Search for the cell housing the specified text and yield its [X, Y] center coordinate. 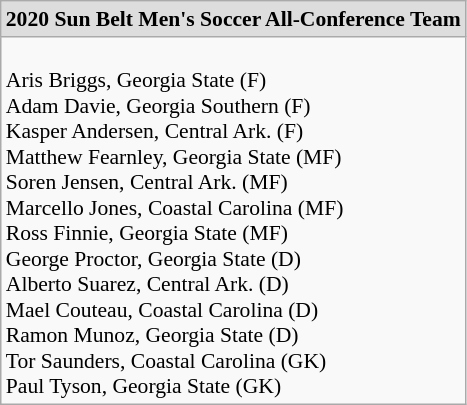
2020 Sun Belt Men's Soccer All-Conference Team [234, 19]
